Detect which cell encompasses the target text, then output its (X, Y) center coordinate. 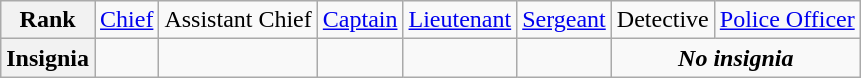
Sergeant (564, 20)
Chief (127, 20)
Captain (360, 20)
No insignia (736, 58)
Insignia (48, 58)
Police Officer (787, 20)
Assistant Chief (238, 20)
Rank (48, 20)
Lieutenant (460, 20)
Detective (662, 20)
